Determine the [x, y] coordinate at the center of the cell enclosing the given text.  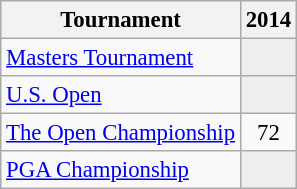
Tournament [121, 20]
Masters Tournament [121, 58]
72 [268, 133]
U.S. Open [121, 95]
2014 [268, 20]
The Open Championship [121, 133]
PGA Championship [121, 170]
